Detect which cell encompasses the target text, then output its [x, y] center coordinate. 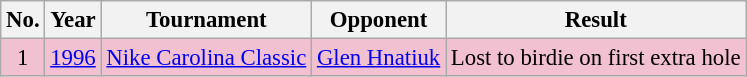
Nike Carolina Classic [206, 58]
Glen Hnatiuk [379, 58]
No. [23, 20]
Tournament [206, 20]
Lost to birdie on first extra hole [596, 58]
Year [73, 20]
1 [23, 58]
Result [596, 20]
1996 [73, 58]
Opponent [379, 20]
